Output the (X, Y) coordinate of the center of the cell containing the given text.  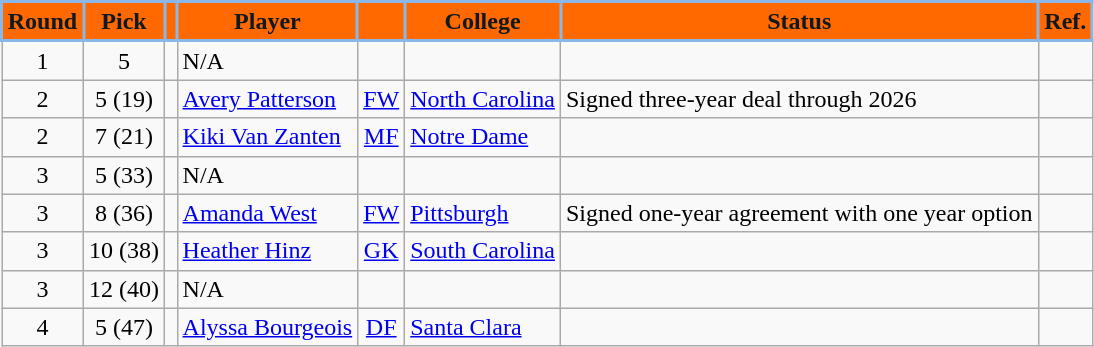
Alyssa Bourgeois (268, 327)
GK (382, 251)
7 (21) (124, 137)
South Carolina (483, 251)
Santa Clara (483, 327)
4 (43, 327)
Ref. (1066, 22)
Status (799, 22)
Signed three-year deal through 2026 (799, 99)
Notre Dame (483, 137)
Signed one-year agreement with one year option (799, 213)
5 (124, 60)
Round (43, 22)
DF (382, 327)
MF (382, 137)
12 (40) (124, 289)
8 (36) (124, 213)
5 (19) (124, 99)
Pick (124, 22)
10 (38) (124, 251)
5 (33) (124, 175)
1 (43, 60)
North Carolina (483, 99)
Heather Hinz (268, 251)
Kiki Van Zanten (268, 137)
5 (47) (124, 327)
Avery Patterson (268, 99)
Pittsburgh (483, 213)
Player (268, 22)
Amanda West (268, 213)
College (483, 22)
